Output the [x, y] coordinate of the center of the cell containing the given text.  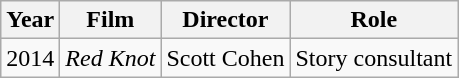
Story consultant [374, 58]
Role [374, 20]
2014 [30, 58]
Director [226, 20]
Film [110, 20]
Scott Cohen [226, 58]
Red Knot [110, 58]
Year [30, 20]
